Extract the (X, Y) coordinate from the center of the cell holding the provided text.  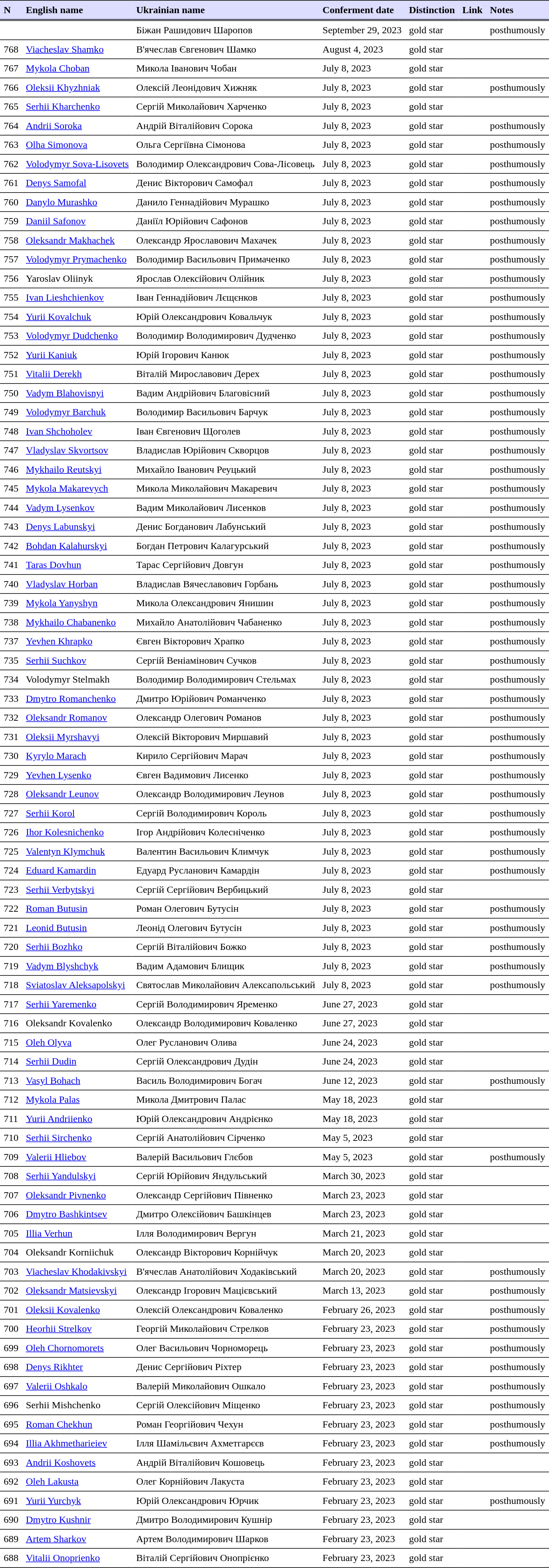
Олександр Ярославович Махачек (226, 240)
Valentyn Klymchuk (77, 851)
Валентин Васильович Климчук (226, 851)
Yurii Andriienko (77, 1119)
701 (11, 1310)
Denys Samofal (77, 183)
Vadym Blahovisnyi (77, 393)
742 (11, 546)
Andrii Koshovets (77, 1462)
750 (11, 393)
Mykhailo Chabanenko (77, 622)
Oleksii Myrshavyi (77, 737)
Taras Dovhun (77, 565)
Leonid Butusin (77, 928)
Kyrylo Marach (77, 756)
763 (11, 145)
Vadym Blyshchyk (77, 966)
Микола Олександрович Янишин (226, 603)
Володимир Володимирович Стельмах (226, 679)
698 (11, 1367)
Олексій Леонідович Хижняк (226, 87)
Serhii Sirchenko (77, 1138)
Леонід Олегович Бутусін (226, 928)
Олег Русланович Олива (226, 1042)
Біжан Рашидович Шаропов (226, 30)
733 (11, 699)
Ілля Володимирович Вергун (226, 1233)
Serhii Verbytskyi (77, 890)
Дмитро Володимирович Кушнір (226, 1520)
Роман Георгійович Чехун (226, 1424)
716 (11, 1023)
English name (77, 10)
751 (11, 374)
727 (11, 813)
Eduard Kamardin (77, 870)
737 (11, 641)
Валерій Миколайович Ошкало (226, 1386)
Viacheslav Khodakivskyi (77, 1271)
Євген Вікторович Храпко (226, 641)
Святослав Миколайович Алексапольський (226, 985)
Данило Геннадійович Мурашко (226, 202)
Сергій Віталійович Божко (226, 947)
Mykola Palas (77, 1099)
726 (11, 832)
704 (11, 1252)
688 (11, 1558)
March 30, 2023 (362, 1176)
Serhii Kharchenko (77, 106)
Oleksandr Pivnenko (77, 1195)
Oleksandr Romanov (77, 717)
Volodymyr Dudchenko (77, 336)
Іван Геннадійович Лєщєнков (226, 297)
Юрій Олександрович Юрчик (226, 1501)
756 (11, 278)
Сергій Веніамінович Сучков (226, 660)
Serhii Yandulskyi (77, 1176)
Олег Васильович Чорноморець (226, 1348)
Mykola Yanyshyn (77, 603)
Віталій Мирославович Дерех (226, 374)
699 (11, 1348)
Олександр Вікторович Корнійчук (226, 1252)
Serhii Bozhko (77, 947)
Valerii Hliebov (77, 1157)
March 21, 2023 (362, 1233)
740 (11, 584)
Вадим Адамович Блищик (226, 966)
Сергій Юрійович Яндульський (226, 1176)
732 (11, 717)
760 (11, 202)
Сергій Олексійович Міщенко (226, 1405)
720 (11, 947)
758 (11, 240)
729 (11, 775)
739 (11, 603)
Illia Verhun (77, 1233)
690 (11, 1520)
Олег Корнійович Лакуста (226, 1481)
764 (11, 126)
September 29, 2023 (362, 30)
694 (11, 1443)
Тарас Сергійович Довгун (226, 565)
Olha Simonova (77, 145)
717 (11, 1004)
734 (11, 679)
Ілля Шамільєвич Ахметгарєєв (226, 1443)
713 (11, 1081)
Andrii Soroka (77, 126)
Денис Богданович Лабунський (226, 526)
Василь Володимирович Богач (226, 1081)
719 (11, 966)
725 (11, 851)
Distinction (432, 10)
700 (11, 1329)
745 (11, 488)
Артем Володимирович Шарков (226, 1539)
Mykhailo Reutskyi (77, 469)
Conferment date (362, 10)
689 (11, 1539)
Ivan Lieshchienkov (77, 297)
Андрій Віталійович Сорока (226, 126)
Link (473, 10)
Oleksandr Kovalenko (77, 1023)
738 (11, 622)
Oleh Olyva (77, 1042)
692 (11, 1481)
696 (11, 1405)
Danylo Murashko (77, 202)
Serhii Korol (77, 813)
Vitalii Derekh (77, 374)
February 26, 2023 (362, 1310)
В'ячеслав Анатолійович Ходаківський (226, 1271)
Valerii Oshkalo (77, 1386)
Валерій Васильович Глєбов (226, 1157)
Volodymyr Prymachenko (77, 259)
721 (11, 928)
Mykola Makarevych (77, 488)
753 (11, 336)
Едуард Русланович Камардін (226, 870)
768 (11, 49)
Illia Akhmetharieiev (77, 1443)
Микола Іванович Чобан (226, 68)
744 (11, 508)
Кирило Сергійович Марач (226, 756)
Volodymyr Barchuk (77, 412)
Yevhen Lysenko (77, 775)
Ivan Shchoholev (77, 431)
Ігор Андрійович Колесніченко (226, 832)
714 (11, 1061)
693 (11, 1462)
Oleksandr Makhachek (77, 240)
746 (11, 469)
731 (11, 737)
Viacheslav Shamko (77, 49)
708 (11, 1176)
August 4, 2023 (362, 49)
Serhii Yaremenko (77, 1004)
Олександр Володимирович Леунов (226, 794)
752 (11, 355)
Роман Олегович Бутусін (226, 908)
723 (11, 890)
710 (11, 1138)
765 (11, 106)
697 (11, 1386)
В'ячеслав Євгенович Шамко (226, 49)
Денис Сергійович Ріхтер (226, 1367)
Oleh Chornomorets (77, 1348)
Іван Євгенович Щоголев (226, 431)
Сергій Анатолійович Сірченко (226, 1138)
Юрій Олександрович Ковальчук (226, 317)
Dmytro Kushnir (77, 1520)
Vitalii Onoprienko (77, 1558)
761 (11, 183)
Volodymyr Stelmakh (77, 679)
709 (11, 1157)
Олексій Вікторович Миршавий (226, 737)
Даніїл Юрійович Сафонов (226, 221)
Юрій Ігорович Канюк (226, 355)
Yaroslav Oliinyk (77, 278)
Сергій Володимирович Король (226, 813)
Yurii Kovalchuk (77, 317)
Дмитро Юрійович Романченко (226, 699)
724 (11, 870)
Sviatoslav Aleksapolskyi (77, 985)
Oleksandr Leunov (77, 794)
691 (11, 1501)
Oleksandr Matsievskyi (77, 1290)
Євген Вадимович Лисенко (226, 775)
728 (11, 794)
Daniil Safonov (77, 221)
Володимир Васильович Барчук (226, 412)
Вадим Андрійович Благовісний (226, 393)
748 (11, 431)
Віталій Сергійович Онопрієнко (226, 1558)
Денис Вікторович Самофал (226, 183)
702 (11, 1290)
Сергій Володимирович Яременко (226, 1004)
Сергій Миколайович Харченко (226, 106)
Oleh Lakusta (77, 1481)
Yevhen Khrapko (77, 641)
755 (11, 297)
Dmytro Bashkintsev (77, 1214)
Олександр Сергійович Півненко (226, 1195)
Владислав Вячеславович Горбань (226, 584)
Георгій Миколайович Стрелков (226, 1329)
Dmytro Romanchenko (77, 699)
Yurii Kaniuk (77, 355)
Serhii Dudin (77, 1061)
711 (11, 1119)
766 (11, 87)
743 (11, 526)
June 12, 2023 (362, 1081)
Vadym Lysenkov (77, 508)
749 (11, 412)
695 (11, 1424)
Сергій Олександрович Дудін (226, 1061)
N (11, 10)
715 (11, 1042)
Bohdan Kalahurskyi (77, 546)
Heorhii Strelkov (77, 1329)
March 13, 2023 (362, 1290)
754 (11, 317)
718 (11, 985)
Vladyslav Skvortsov (77, 450)
707 (11, 1195)
Oleksii Khyzhniak (77, 87)
Богдан Петрович Калагурський (226, 546)
722 (11, 908)
Михайло Іванович Реуцький (226, 469)
Олексій Олександрович Коваленко (226, 1310)
Владислав Юрійович Скворцов (226, 450)
747 (11, 450)
Володимир Олександрович Сова-Лісовець (226, 164)
705 (11, 1233)
Denys Labunskyi (77, 526)
Mykola Choban (77, 68)
767 (11, 68)
Ihor Kolesnichenko (77, 832)
Vladyslav Horban (77, 584)
Володимир Васильович Примаченко (226, 259)
703 (11, 1271)
Дмитро Олексійович Башкінцев (226, 1214)
Ukrainian name (226, 10)
762 (11, 164)
Serhii Suchkov (77, 660)
730 (11, 756)
Roman Chekhun (77, 1424)
Олександр Володимирович Коваленко (226, 1023)
Artem Sharkov (77, 1539)
Yurii Yurchyk (77, 1501)
Denys Rikhter (77, 1367)
712 (11, 1099)
Roman Butusin (77, 908)
Андрій Віталійович Кошовець (226, 1462)
Вадим Миколайович Лисенков (226, 508)
Сергій Сергійович Вербицький (226, 890)
Oleksandr Korniichuk (77, 1252)
Serhii Mishchenko (77, 1405)
Oleksii Kovalenko (77, 1310)
Vasyl Bohach (77, 1081)
757 (11, 259)
Михайло Анатолійович Чабаненко (226, 622)
Notes (518, 10)
Олександр Олегович Романов (226, 717)
Юрій Олександрович Андрієнко (226, 1119)
735 (11, 660)
Олександр Ігорович Мацієвський (226, 1290)
Володимир Володимирович Дудченко (226, 336)
Volodymyr Sova-Lisovets (77, 164)
Ярослав Олексійович Олійник (226, 278)
741 (11, 565)
Микола Дмитрович Палас (226, 1099)
706 (11, 1214)
759 (11, 221)
Ольга Сергіївна Сімонова (226, 145)
Микола Миколайович Макаревич (226, 488)
